Detect which cell encompasses the target text, then output its [X, Y] center coordinate. 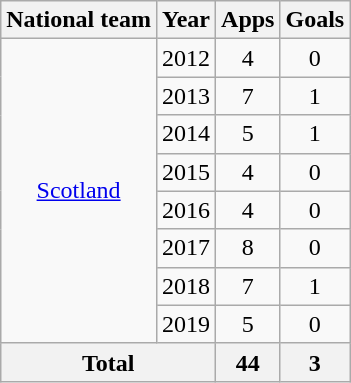
2016 [186, 210]
Year [186, 20]
Total [108, 362]
2014 [186, 134]
2013 [186, 96]
Goals [315, 20]
44 [248, 362]
Apps [248, 20]
2018 [186, 286]
National team [79, 20]
2012 [186, 58]
Scotland [79, 191]
2015 [186, 172]
3 [315, 362]
2017 [186, 248]
2019 [186, 324]
8 [248, 248]
